Scan for the cell matching the given text and deliver its [X, Y] coordinate at center. 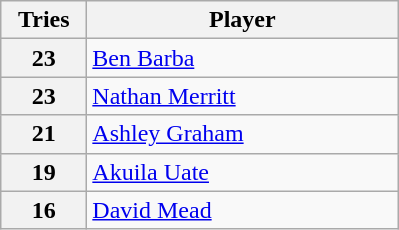
Ashley Graham [242, 134]
Nathan Merritt [242, 96]
Ben Barba [242, 58]
16 [44, 210]
David Mead [242, 210]
21 [44, 134]
Player [242, 20]
Tries [44, 20]
19 [44, 172]
Akuila Uate [242, 172]
